Extract the [X, Y] coordinate from the center of the cell holding the provided text.  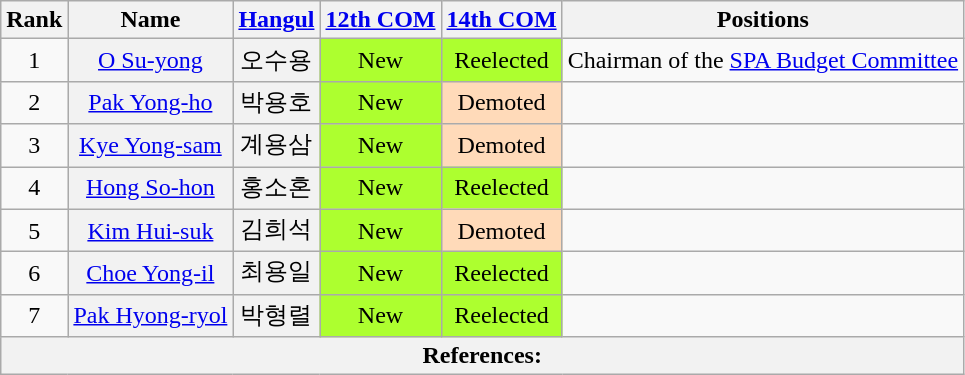
14th COM [502, 20]
Hangul [276, 20]
Pak Hyong-ryol [150, 316]
12th COM [380, 20]
3 [34, 146]
Kye Yong-sam [150, 146]
References: [482, 356]
6 [34, 274]
2 [34, 102]
5 [34, 230]
Name [150, 20]
Rank [34, 20]
Hong So-hon [150, 188]
계용삼 [276, 146]
7 [34, 316]
O Su-yong [150, 60]
오수용 [276, 60]
4 [34, 188]
1 [34, 60]
최용일 [276, 274]
Positions [763, 20]
홍소혼 [276, 188]
박형렬 [276, 316]
Pak Yong-ho [150, 102]
김희석 [276, 230]
박용호 [276, 102]
Kim Hui-suk [150, 230]
Choe Yong-il [150, 274]
Chairman of the SPA Budget Committee [763, 60]
